Locate the cell with the specified text and output its (X, Y) center coordinate. 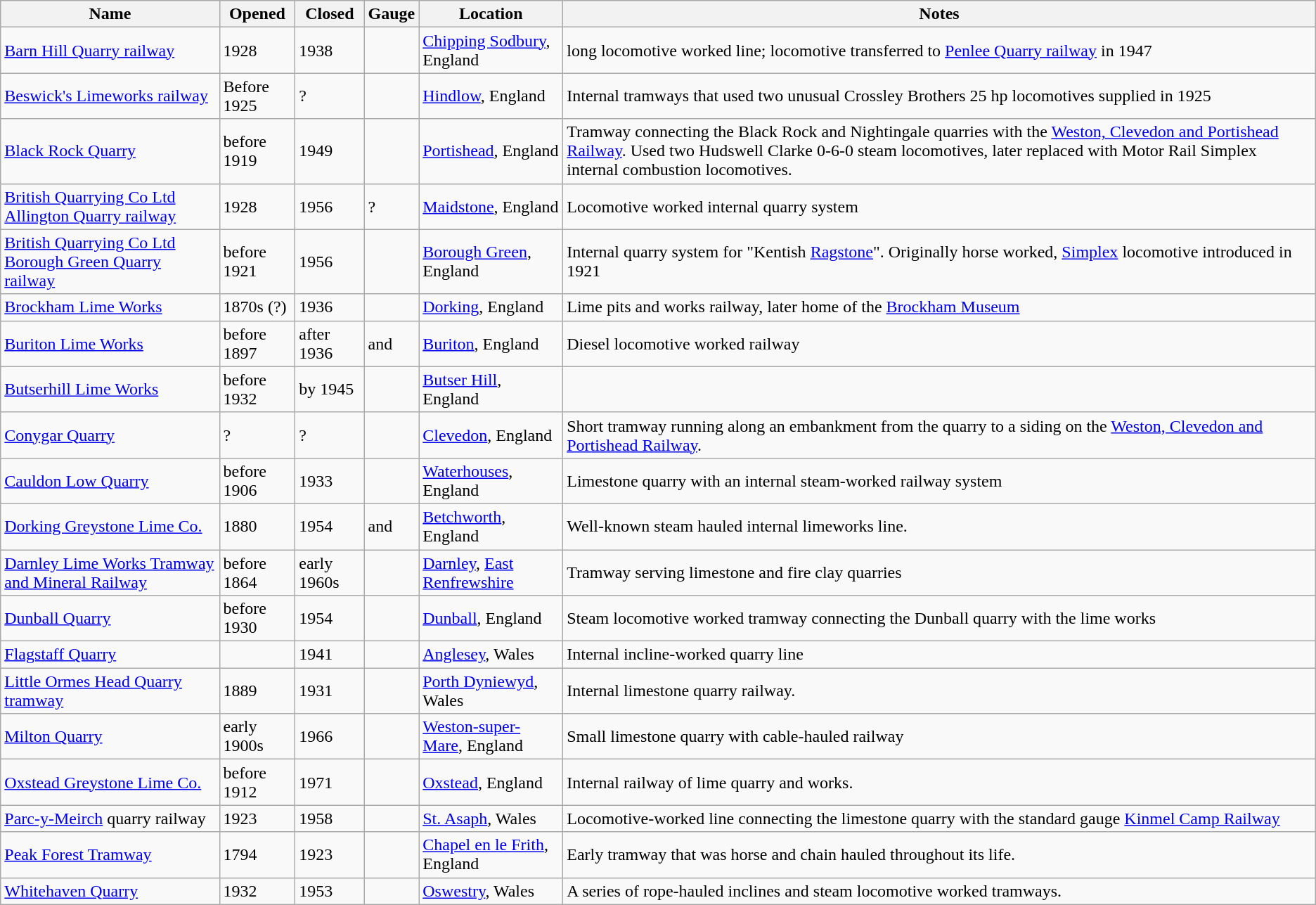
Dunball Quarry (110, 619)
Beswick's Limeworks railway (110, 96)
Oxstead Greystone Lime Co. (110, 782)
Milton Quarry (110, 737)
Opened (257, 14)
Locomotive worked internal quarry system (939, 207)
Steam locomotive worked tramway connecting the Dunball quarry with the lime works (939, 619)
Oxstead, England (491, 782)
Maidstone, England (491, 207)
Closed (330, 14)
Dorking, England (491, 307)
1931 (330, 691)
Waterhouses, England (491, 481)
Anglesey, Wales (491, 655)
before 1919 (257, 151)
Oswestry, Wales (491, 891)
Portishead, England (491, 151)
Well-known steam hauled internal limeworks line. (939, 526)
Internal incline-worked quarry line (939, 655)
before 1932 (257, 390)
1958 (330, 819)
Internal limestone quarry railway. (939, 691)
Porth Dyniewyd, Wales (491, 691)
early 1960s (330, 572)
1953 (330, 891)
Internal railway of lime quarry and works. (939, 782)
Before 1925 (257, 96)
Chipping Sodbury, England (491, 51)
before 1930 (257, 619)
Location (491, 14)
1949 (330, 151)
before 1912 (257, 782)
Little Ormes Head Quarry tramway (110, 691)
early 1900s (257, 737)
Hindlow, England (491, 96)
long locomotive worked line; locomotive transferred to Penlee Quarry railway in 1947 (939, 51)
Betchworth, England (491, 526)
1933 (330, 481)
Butserhill Lime Works (110, 390)
Early tramway that was horse and chain hauled throughout its life. (939, 855)
1932 (257, 891)
1889 (257, 691)
Buriton, England (491, 343)
1941 (330, 655)
Notes (939, 14)
Brockham Lime Works (110, 307)
Lime pits and works railway, later home of the Brockham Museum (939, 307)
Locomotive-worked line connecting the limestone quarry with the standard gauge Kinmel Camp Railway (939, 819)
Barn Hill Quarry railway (110, 51)
before 1897 (257, 343)
1938 (330, 51)
Short tramway running along an embankment from the quarry to a siding on the Weston, Clevedon and Portishead Railway. (939, 435)
Weston-super-Mare, England (491, 737)
1794 (257, 855)
British Quarrying Co Ltd Borough Green Quarry railway (110, 262)
St. Asaph, Wales (491, 819)
Chapel en le Frith, England (491, 855)
Black Rock Quarry (110, 151)
Limestone quarry with an internal steam-worked railway system (939, 481)
1966 (330, 737)
Clevedon, England (491, 435)
Small limestone quarry with cable-hauled railway (939, 737)
Flagstaff Quarry (110, 655)
Diesel locomotive worked railway (939, 343)
Darnley Lime Works Tramway and Mineral Railway (110, 572)
1870s (?) (257, 307)
Buriton Lime Works (110, 343)
1936 (330, 307)
before 1864 (257, 572)
after 1936 (330, 343)
Butser Hill, England (491, 390)
Internal tramways that used two unusual Crossley Brothers 25 hp locomotives supplied in 1925 (939, 96)
Peak Forest Tramway (110, 855)
Cauldon Low Quarry (110, 481)
Whitehaven Quarry (110, 891)
before 1906 (257, 481)
British Quarrying Co Ltd Allington Quarry railway (110, 207)
Name (110, 14)
1880 (257, 526)
before 1921 (257, 262)
Conygar Quarry (110, 435)
by 1945 (330, 390)
Gauge (392, 14)
Internal quarry system for "Kentish Ragstone". Originally horse worked, Simplex locomotive introduced in 1921 (939, 262)
Tramway serving limestone and fire clay quarries (939, 572)
1971 (330, 782)
Borough Green, England (491, 262)
Parc-y-Meirch quarry railway (110, 819)
Darnley, East Renfrewshire (491, 572)
A series of rope-hauled inclines and steam locomotive worked tramways. (939, 891)
Dorking Greystone Lime Co. (110, 526)
Dunball, England (491, 619)
